Search for the cell housing the specified text and yield its [X, Y] center coordinate. 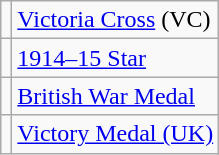
British War Medal [116, 96]
Victory Medal (UK) [116, 134]
Victoria Cross (VC) [116, 20]
1914–15 Star [116, 58]
